Determine the (X, Y) coordinate at the center of the cell enclosing the given text.  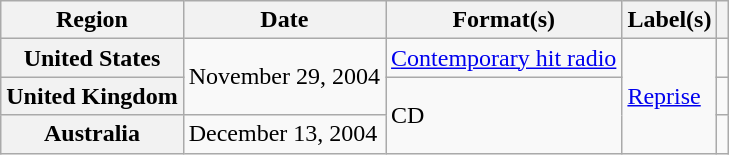
Label(s) (670, 20)
CD (504, 115)
Contemporary hit radio (504, 58)
Australia (92, 134)
Format(s) (504, 20)
United States (92, 58)
December 13, 2004 (284, 134)
Date (284, 20)
United Kingdom (92, 96)
Reprise (670, 96)
November 29, 2004 (284, 77)
Region (92, 20)
